Find where the given text appears and provide that cell's center as (x, y) coordinate. 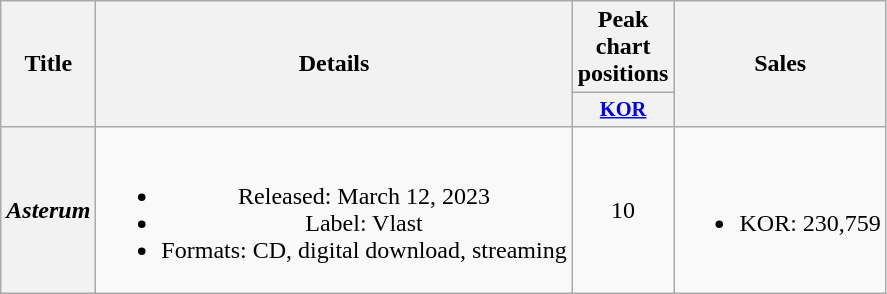
Title (48, 64)
Asterum (48, 210)
Peak chart positions (623, 47)
Details (334, 64)
KOR (623, 110)
Sales (780, 64)
KOR: 230,759 (780, 210)
10 (623, 210)
Released: March 12, 2023Label: VlastFormats: CD, digital download, streaming (334, 210)
